Identify which cell holds the provided text, then report its (x, y) central coordinate. 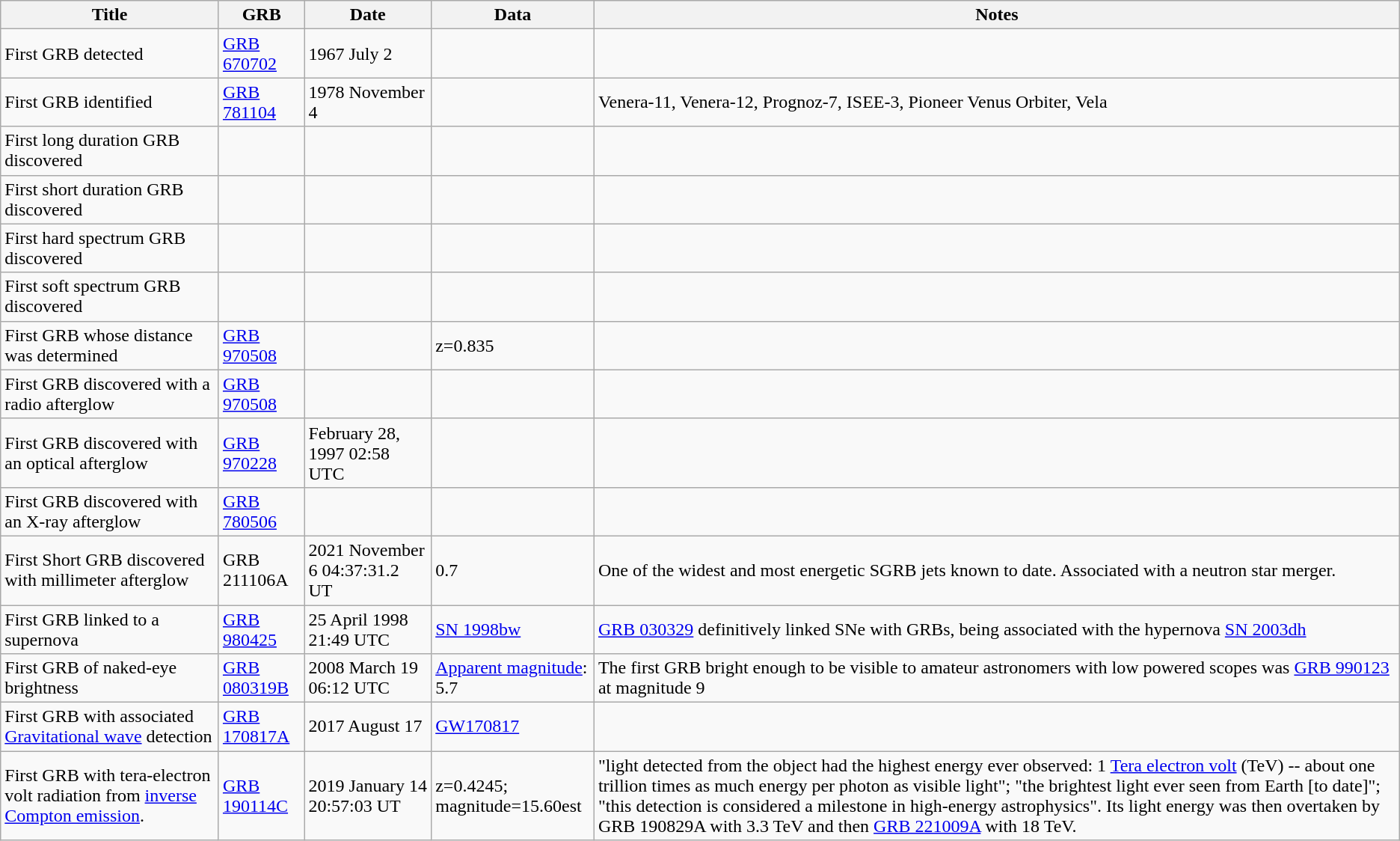
Notes (996, 15)
First GRB discovered with a radio afterglow (110, 394)
One of the widest and most energetic SGRB jets known to date. Associated with a neutron star merger. (996, 570)
First GRB linked to a supernova (110, 629)
Date (368, 15)
GRB (261, 15)
2008 March 19 06:12 UTC (368, 678)
1967 July 2 (368, 54)
0.7 (513, 570)
Data (513, 15)
GW170817 (513, 727)
First GRB identified (110, 102)
GRB 781104 (261, 102)
SN 1998bw (513, 629)
GRB 211106A (261, 570)
Apparent magnitude: 5.7 (513, 678)
2017 August 17 (368, 727)
2019 January 14 20:57:03 UT (368, 796)
First GRB discovered with an X-ray afterglow (110, 512)
GRB 080319B (261, 678)
Title (110, 15)
First short duration GRB discovered (110, 199)
First GRB whose distance was determined (110, 346)
25 April 1998 21:49 UTC (368, 629)
Venera-11, Venera-12, Prognoz-7, ISEE-3, Pioneer Venus Orbiter, Vela (996, 102)
GRB 780506 (261, 512)
GRB 980425 (261, 629)
GRB 170817A (261, 727)
First GRB with tera-electron volt radiation from inverse Compton emission. (110, 796)
z=0.835 (513, 346)
GRB 030329 definitively linked SNe with GRBs, being associated with the hypernova SN 2003dh (996, 629)
2021 November 6 04:37:31.2 UT (368, 570)
February 28, 1997 02:58 UTC (368, 453)
GRB 970228 (261, 453)
First GRB with associated Gravitational wave detection (110, 727)
The first GRB bright enough to be visible to amateur astronomers with low powered scopes was GRB 990123 at magnitude 9 (996, 678)
First hard spectrum GRB discovered (110, 248)
1978 November 4 (368, 102)
First Short GRB discovered with millimeter afterglow (110, 570)
z=0.4245;magnitude=15.60est (513, 796)
First soft spectrum GRB discovered (110, 296)
First GRB detected (110, 54)
First long duration GRB discovered (110, 151)
First GRB discovered with an optical afterglow (110, 453)
GRB 190114C (261, 796)
GRB 670702 (261, 54)
First GRB of naked-eye brightness (110, 678)
